Search for the cell housing the specified text and yield its [X, Y] center coordinate. 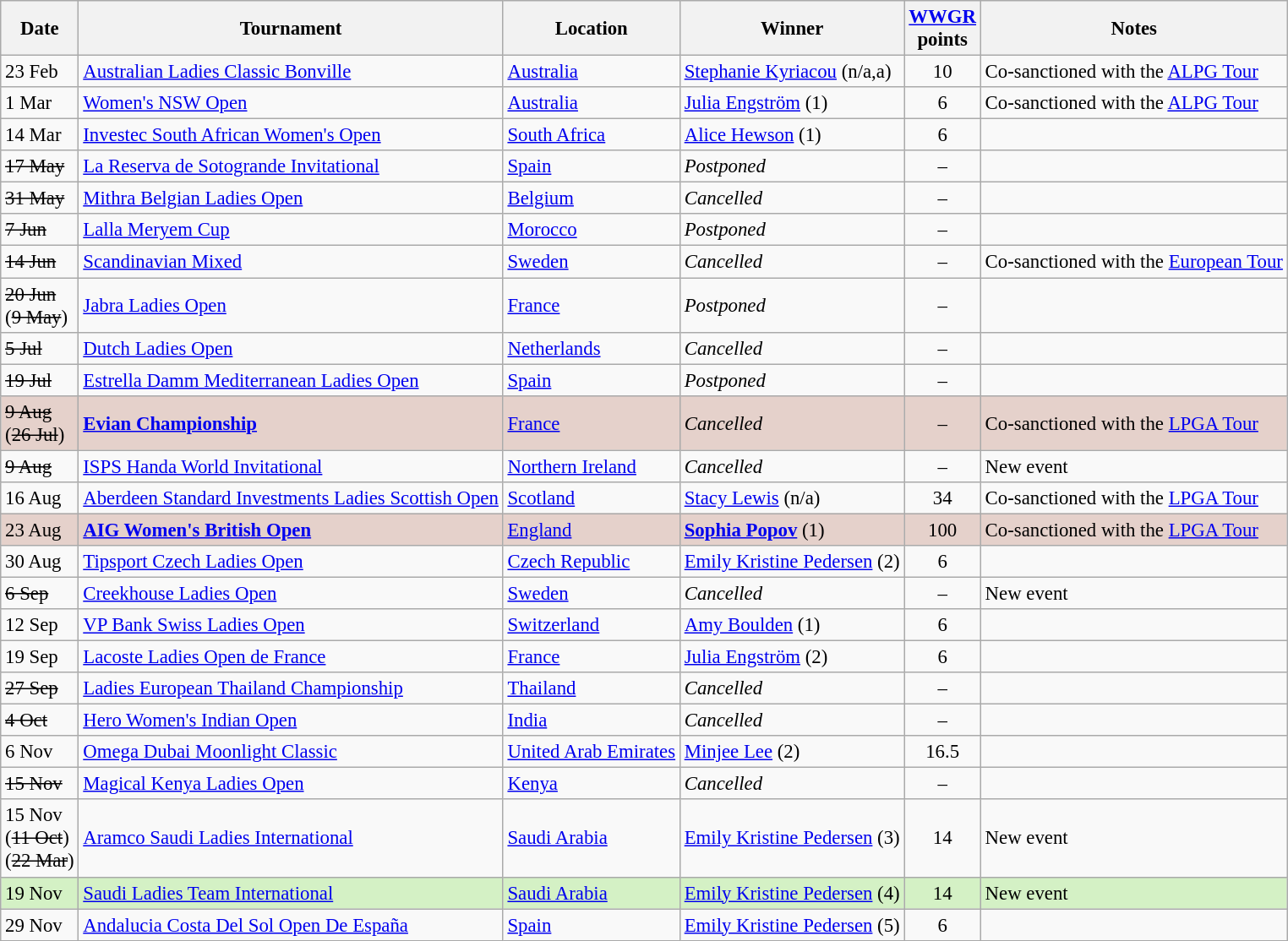
Investec South African Women's Open [291, 135]
Date [40, 29]
Sophia Popov (1) [792, 530]
Omega Dubai Moonlight Classic [291, 752]
Estrella Damm Mediterranean Ladies Open [291, 380]
Kenya [592, 784]
Ladies European Thailand Championship [291, 688]
Stacy Lewis (n/a) [792, 498]
Alice Hewson (1) [792, 135]
30 Aug [40, 562]
La Reserva de Sotogrande Invitational [291, 166]
Julia Engström (1) [792, 103]
27 Sep [40, 688]
Tipsport Czech Ladies Open [291, 562]
South Africa [592, 135]
14 Mar [40, 135]
23 Aug [40, 530]
United Arab Emirates [592, 752]
Hero Women's Indian Open [291, 721]
Women's NSW Open [291, 103]
12 Sep [40, 625]
15 Nov(11 Oct)(22 Mar) [40, 839]
Emily Kristine Pedersen (4) [792, 893]
Emily Kristine Pedersen (2) [792, 562]
Andalucia Costa Del Sol Open De España [291, 925]
Tournament [291, 29]
23 Feb [40, 72]
ISPS Handa World Invitational [291, 466]
WWGRpoints [942, 29]
Czech Republic [592, 562]
4 Oct [40, 721]
9 Aug(26 Jul) [40, 422]
17 May [40, 166]
Switzerland [592, 625]
Aramco Saudi Ladies International [291, 839]
Lalla Meryem Cup [291, 231]
Emily Kristine Pedersen (5) [792, 925]
100 [942, 530]
Emily Kristine Pedersen (3) [792, 839]
Magical Kenya Ladies Open [291, 784]
20 Jun(9 May) [40, 306]
Morocco [592, 231]
Co-sanctioned with the European Tour [1134, 262]
AIG Women's British Open [291, 530]
VP Bank Swiss Ladies Open [291, 625]
Saudi Ladies Team International [291, 893]
Stephanie Kyriacou (n/a,a) [792, 72]
Scandinavian Mixed [291, 262]
10 [942, 72]
16 Aug [40, 498]
Notes [1134, 29]
29 Nov [40, 925]
19 Sep [40, 657]
Jabra Ladies Open [291, 306]
Dutch Ladies Open [291, 348]
Creekhouse Ladies Open [291, 593]
16.5 [942, 752]
9 Aug [40, 466]
34 [942, 498]
15 Nov [40, 784]
India [592, 721]
Amy Boulden (1) [792, 625]
Northern Ireland [592, 466]
Australian Ladies Classic Bonville [291, 72]
England [592, 530]
Thailand [592, 688]
31 May [40, 199]
19 Jul [40, 380]
19 Nov [40, 893]
6 Nov [40, 752]
Evian Championship [291, 422]
Netherlands [592, 348]
Belgium [592, 199]
Mithra Belgian Ladies Open [291, 199]
6 Sep [40, 593]
Minjee Lee (2) [792, 752]
Lacoste Ladies Open de France [291, 657]
1 Mar [40, 103]
Winner [792, 29]
7 Jun [40, 231]
Scotland [592, 498]
5 Jul [40, 348]
Julia Engström (2) [792, 657]
Aberdeen Standard Investments Ladies Scottish Open [291, 498]
Location [592, 29]
14 Jun [40, 262]
